Determine the [x, y] coordinate at the center of the cell enclosing the given text.  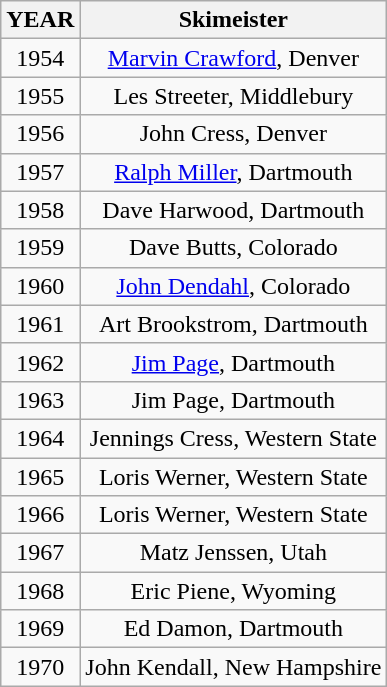
1960 [40, 286]
John Dendahl, Colorado [234, 286]
Skimeister [234, 20]
1970 [40, 667]
1956 [40, 134]
Marvin Crawford, Denver [234, 58]
1966 [40, 515]
1958 [40, 210]
Les Streeter, Middlebury [234, 96]
Ed Damon, Dartmouth [234, 629]
John Kendall, New Hampshire [234, 667]
Matz Jenssen, Utah [234, 553]
1968 [40, 591]
John Cress, Denver [234, 134]
Art Brookstrom, Dartmouth [234, 324]
Dave Harwood, Dartmouth [234, 210]
1954 [40, 58]
YEAR [40, 20]
1961 [40, 324]
1967 [40, 553]
1964 [40, 438]
1965 [40, 477]
1963 [40, 400]
Ralph Miller, Dartmouth [234, 172]
1959 [40, 248]
1955 [40, 96]
1969 [40, 629]
Dave Butts, Colorado [234, 248]
Eric Piene, Wyoming [234, 591]
1957 [40, 172]
Jennings Cress, Western State [234, 438]
1962 [40, 362]
